Locate the cell with the specified text and output its (x, y) center coordinate. 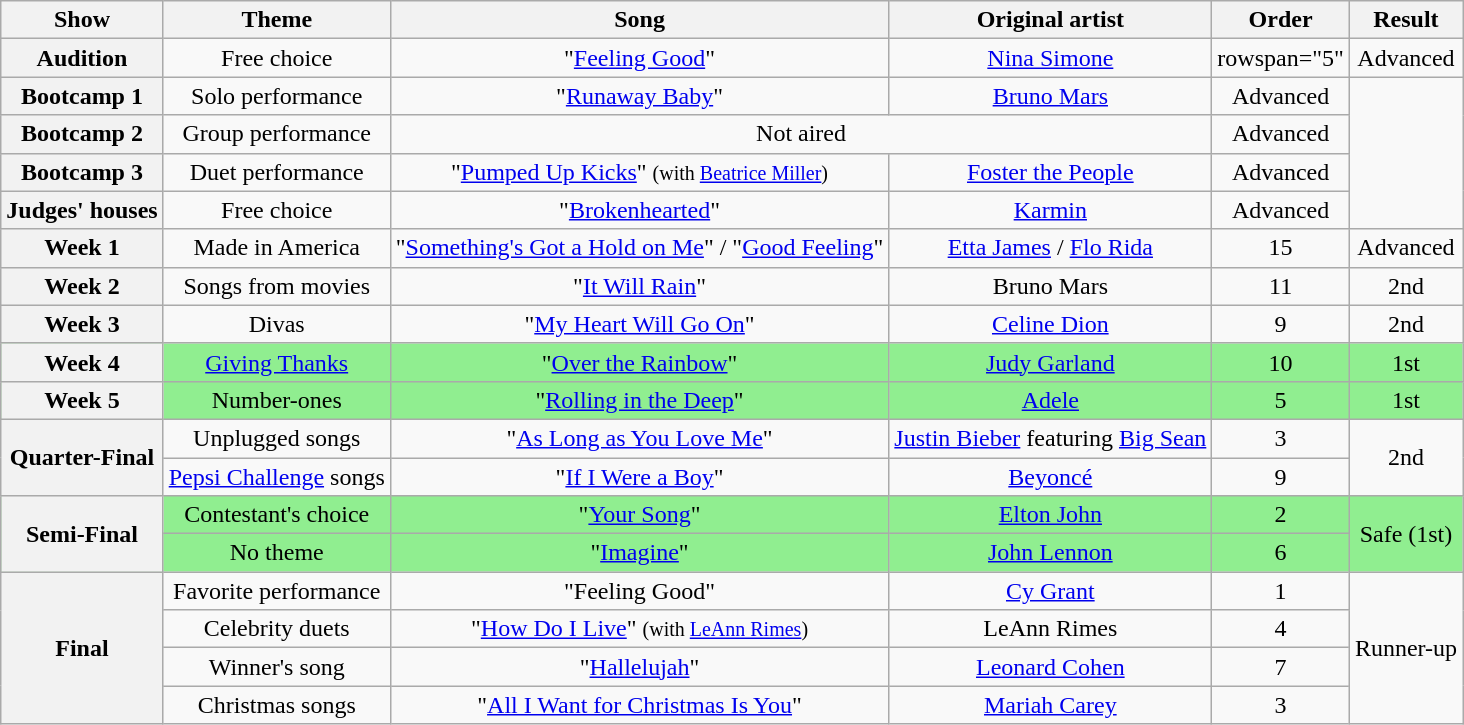
"As Long as You Love Me" (640, 438)
Elton John (1050, 515)
"My Heart Will Go On" (640, 324)
15 (1281, 248)
Bootcamp 2 (82, 134)
Celine Dion (1050, 324)
"Pumped Up Kicks" (with Beatrice Miller) (640, 172)
Mariah Carey (1050, 705)
Judy Garland (1050, 362)
Christmas songs (276, 705)
Leonard Cohen (1050, 667)
"Over the Rainbow" (640, 362)
Runner-up (1406, 648)
"Brokenhearted" (640, 210)
Cy Grant (1050, 591)
Winner's song (276, 667)
Group performance (276, 134)
"If I Were a Boy" (640, 477)
5 (1281, 400)
Giving Thanks (276, 362)
11 (1281, 286)
Safe (1st) (1406, 534)
Result (1406, 20)
Week 2 (82, 286)
Duet performance (276, 172)
"All I Want for Christmas Is You" (640, 705)
Etta James / Flo Rida (1050, 248)
Foster the People (1050, 172)
"It Will Rain" (640, 286)
Original artist (1050, 20)
Unplugged songs (276, 438)
Audition (82, 58)
"Your Song" (640, 515)
rowspan="5" (1281, 58)
Final (82, 648)
Nina Simone (1050, 58)
Pepsi Challenge songs (276, 477)
LeAnn Rimes (1050, 629)
No theme (276, 553)
John Lennon (1050, 553)
Semi-Final (82, 534)
"Hallelujah" (640, 667)
"Runaway Baby" (640, 96)
"How Do I Live" (with LeAnn Rimes) (640, 629)
Show (82, 20)
Songs from movies (276, 286)
"Something's Got a Hold on Me" / "Good Feeling" (640, 248)
Karmin (1050, 210)
Song (640, 20)
Week 1 (82, 248)
Made in America (276, 248)
6 (1281, 553)
Bootcamp 3 (82, 172)
Order (1281, 20)
"Imagine" (640, 553)
Celebrity duets (276, 629)
Beyoncé (1050, 477)
Week 4 (82, 362)
1 (1281, 591)
7 (1281, 667)
Week 3 (82, 324)
Quarter-Final (82, 457)
Contestant's choice (276, 515)
Theme (276, 20)
Adele (1050, 400)
Number-ones (276, 400)
10 (1281, 362)
Bootcamp 1 (82, 96)
4 (1281, 629)
Justin Bieber featuring Big Sean (1050, 438)
Solo performance (276, 96)
Not aired (801, 134)
Divas (276, 324)
"Rolling in the Deep" (640, 400)
Week 5 (82, 400)
Favorite performance (276, 591)
Judges' houses (82, 210)
2 (1281, 515)
